From the cell containing the given text, extract its center point as (x, y) coordinate. 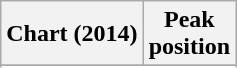
Chart (2014) (72, 34)
Peakposition (189, 34)
